Capture the cell that displays the provided text and extract its (x, y) central coordinate. 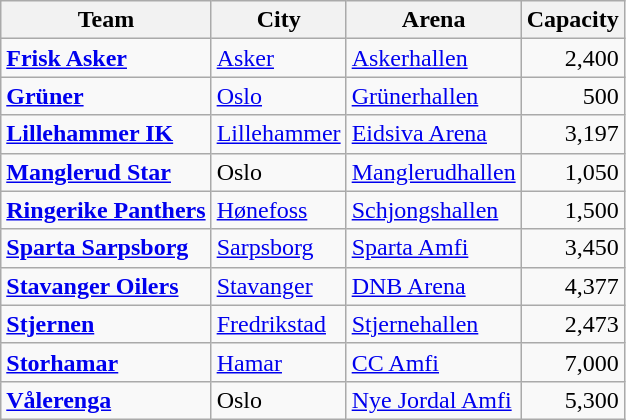
Sparta Amfi (434, 248)
Eidsiva Arena (434, 134)
1,500 (572, 210)
Lillehammer IK (106, 134)
Grünerhallen (434, 96)
Nye Jordal Amfi (434, 400)
2,473 (572, 324)
2,400 (572, 58)
Asker (278, 58)
Arena (434, 20)
Stjernen (106, 324)
Manglerudhallen (434, 172)
Stavanger (278, 286)
Stjernehallen (434, 324)
CC Amfi (434, 362)
Vålerenga (106, 400)
Frisk Asker (106, 58)
Askerhallen (434, 58)
DNB Arena (434, 286)
5,300 (572, 400)
7,000 (572, 362)
500 (572, 96)
Team (106, 20)
4,377 (572, 286)
Hamar (278, 362)
Fredrikstad (278, 324)
Sparta Sarpsborg (106, 248)
Schjongshallen (434, 210)
3,197 (572, 134)
Storhamar (106, 362)
Manglerud Star (106, 172)
Grüner (106, 96)
Capacity (572, 20)
City (278, 20)
Lillehammer (278, 134)
3,450 (572, 248)
Hønefoss (278, 210)
1,050 (572, 172)
Stavanger Oilers (106, 286)
Ringerike Panthers (106, 210)
Sarpsborg (278, 248)
